Locate the cell with the specified text and output its [X, Y] center coordinate. 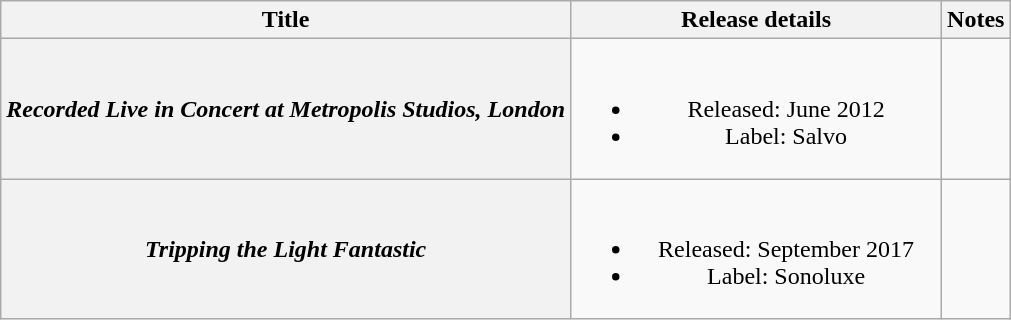
Release details [756, 20]
Released: June 2012Label: Salvo [756, 109]
Title [286, 20]
Tripping the Light Fantastic [286, 249]
Notes [976, 20]
Released: September 2017Label: Sonoluxe [756, 249]
Recorded Live in Concert at Metropolis Studios, London [286, 109]
